Scan for the cell matching the given text and deliver its [x, y] coordinate at center. 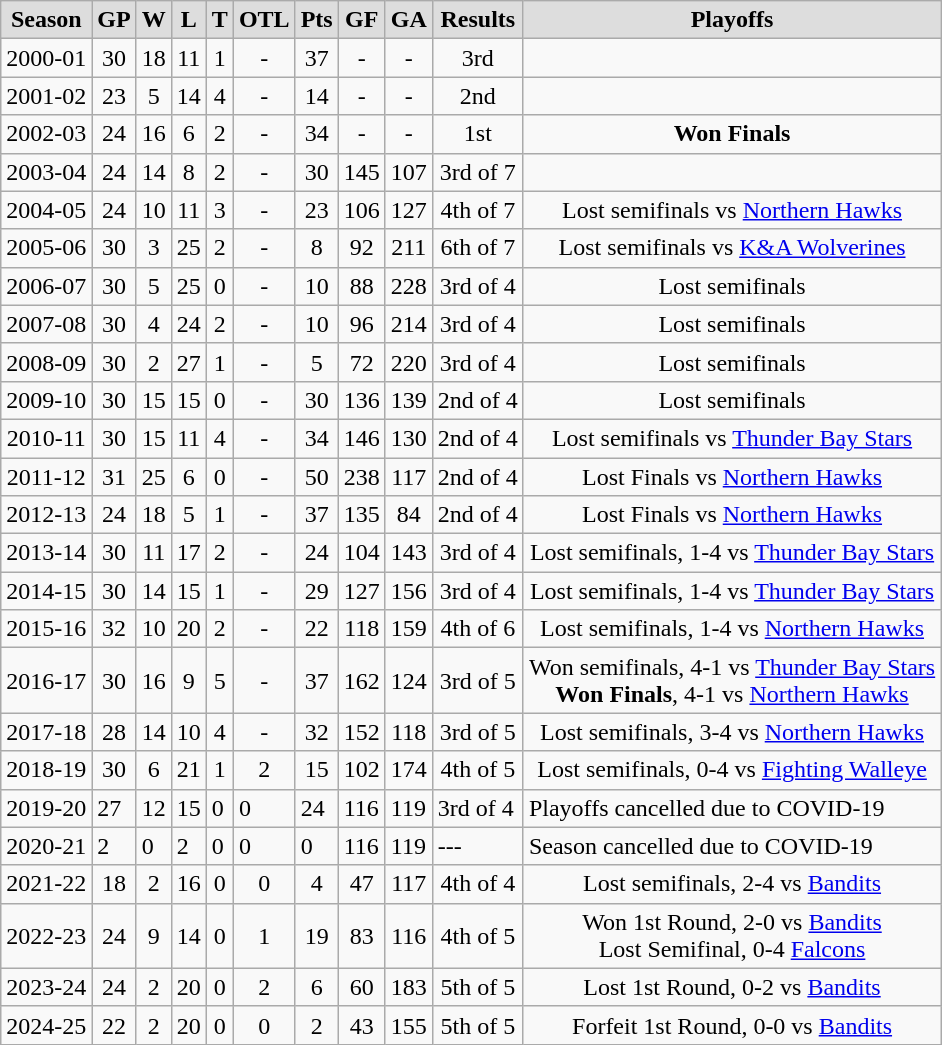
Season [46, 20]
124 [408, 680]
130 [408, 438]
156 [408, 591]
2004-05 [46, 210]
136 [362, 400]
2023-24 [46, 987]
162 [362, 680]
238 [362, 477]
Won semifinals, 4-1 vs Thunder Bay StarsWon Finals, 4-1 vs Northern Hawks [732, 680]
96 [362, 324]
84 [408, 515]
2022-23 [46, 936]
Forfeit 1st Round, 0-0 vs Bandits [732, 1025]
Pts [316, 20]
2015-16 [46, 629]
2012-13 [46, 515]
2001-02 [46, 96]
104 [362, 553]
3rd [478, 58]
183 [408, 987]
145 [362, 172]
Lost semifinals vs K&A Wolverines [732, 248]
155 [408, 1025]
L [188, 20]
Lost semifinals, 1-4 vs Northern Hawks [732, 629]
2007-08 [46, 324]
2019-20 [46, 808]
1st [478, 134]
88 [362, 286]
2003-04 [46, 172]
--- [478, 846]
6th of 7 [478, 248]
72 [362, 362]
2013-14 [46, 553]
106 [362, 210]
107 [408, 172]
Playoffs cancelled due to COVID-19 [732, 808]
2009-10 [46, 400]
Won 1st Round, 2-0 vs BanditsLost Semifinal, 0-4 Falcons [732, 936]
43 [362, 1025]
31 [114, 477]
Playoffs [732, 20]
2010-11 [46, 438]
Results [478, 20]
2nd [478, 96]
174 [408, 770]
220 [408, 362]
214 [408, 324]
83 [362, 936]
159 [408, 629]
60 [362, 987]
4th of 4 [478, 884]
2017-18 [46, 732]
19 [316, 936]
Season cancelled due to COVID-19 [732, 846]
2006-07 [46, 286]
Lost semifinals vs Thunder Bay Stars [732, 438]
3rd of 7 [478, 172]
2011-12 [46, 477]
2018-19 [46, 770]
2020-21 [46, 846]
2016-17 [46, 680]
2002-03 [46, 134]
17 [188, 553]
2014-15 [46, 591]
12 [154, 808]
4th of 6 [478, 629]
28 [114, 732]
2000-01 [46, 58]
T [220, 20]
211 [408, 248]
OTL [264, 20]
Lost semifinals, 2-4 vs Bandits [732, 884]
21 [188, 770]
Lost semifinals, 3-4 vs Northern Hawks [732, 732]
102 [362, 770]
228 [408, 286]
92 [362, 248]
GP [114, 20]
50 [316, 477]
2021-22 [46, 884]
2005-06 [46, 248]
2008-09 [46, 362]
135 [362, 515]
GA [408, 20]
47 [362, 884]
W [154, 20]
Won Finals [732, 134]
GF [362, 20]
2024-25 [46, 1025]
4th of 7 [478, 210]
Lost 1st Round, 0-2 vs Bandits [732, 987]
Lost semifinals, 0-4 vs Fighting Walleye [732, 770]
152 [362, 732]
143 [408, 553]
139 [408, 400]
29 [316, 591]
146 [362, 438]
Lost semifinals vs Northern Hawks [732, 210]
